Extract the (x, y) coordinate from the center of the cell holding the provided text.  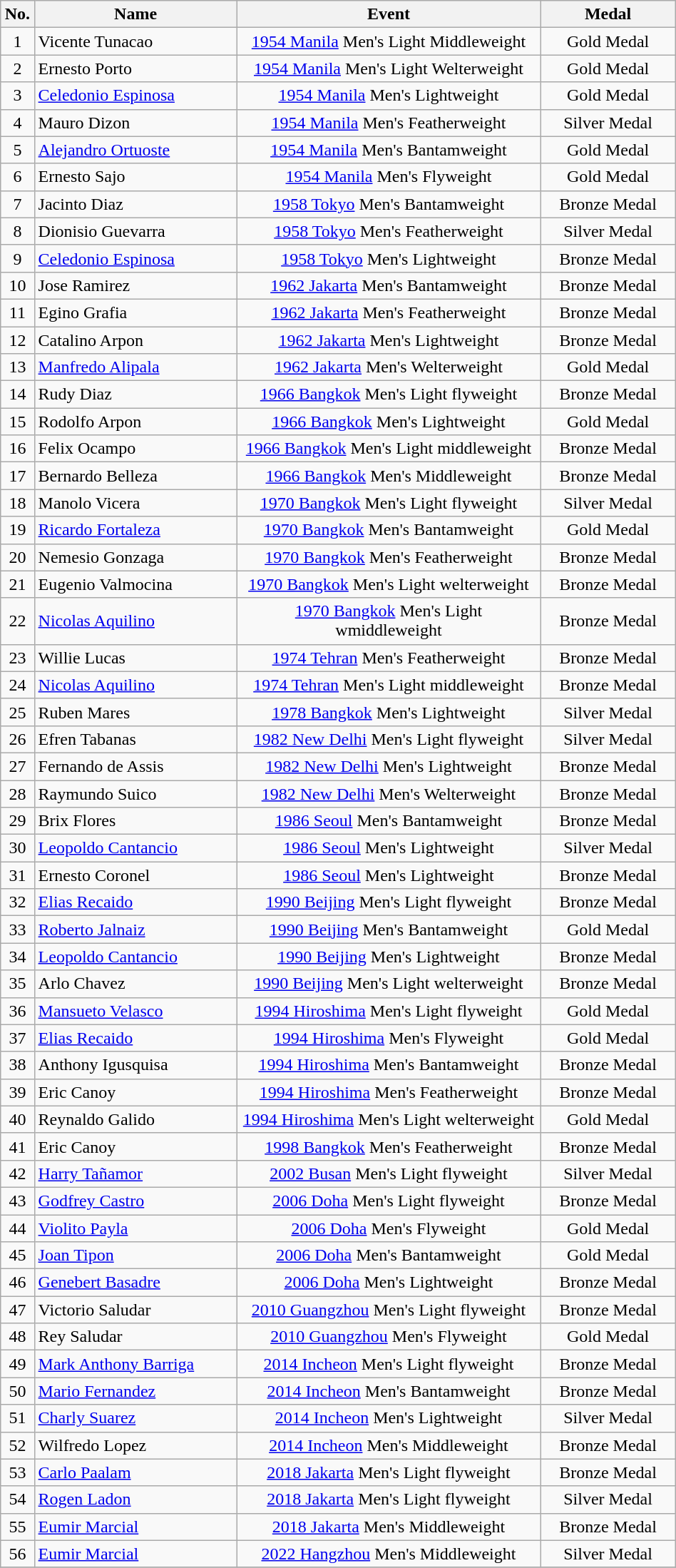
29 (17, 821)
1954 Manila Men's Lightweight (389, 96)
1998 Bangkok Men's Featherweight (389, 1146)
Rey Saludar (135, 1337)
2 (17, 68)
Violito Payla (135, 1228)
2006 Doha Men's Lightweight (389, 1283)
Rogen Ladon (135, 1500)
Ruben Mares (135, 712)
Nemesio Gonzaga (135, 557)
1970 Bangkok Men's Featherweight (389, 557)
8 (17, 231)
17 (17, 476)
1970 Bangkok Men's Bantamweight (389, 530)
1954 Manila Men's Light Middleweight (389, 41)
Ernesto Sajo (135, 177)
13 (17, 367)
Willie Lucas (135, 658)
54 (17, 1500)
2010 Guangzhou Men's Light flyweight (389, 1310)
2006 Doha Men's Light flyweight (389, 1201)
1994 Hiroshima Men's Bantamweight (389, 1065)
33 (17, 930)
Godfrey Castro (135, 1201)
Vicente Tunacao (135, 41)
38 (17, 1065)
Jose Ramirez (135, 285)
2010 Guangzhou Men's Flyweight (389, 1337)
19 (17, 530)
Victorio Saludar (135, 1310)
Brix Flores (135, 821)
25 (17, 712)
2014 Incheon Men's Light flyweight (389, 1364)
1970 Bangkok Men's Light flyweight (389, 503)
1990 Beijing Men's Light flyweight (389, 902)
24 (17, 685)
1970 Bangkok Men's Light welterweight (389, 584)
27 (17, 766)
4 (17, 123)
Event (389, 14)
Dionisio Guevarra (135, 231)
1954 Manila Men's Light Welterweight (389, 68)
Harry Tañamor (135, 1174)
56 (17, 1554)
1954 Manila Men's Bantamweight (389, 150)
Ricardo Fortaleza (135, 530)
22 (17, 621)
Mauro Dizon (135, 123)
11 (17, 312)
Ernesto Coronel (135, 875)
48 (17, 1337)
Reynaldo Galido (135, 1119)
1986 Seoul Men's Bantamweight (389, 821)
1982 New Delhi Men's Lightweight (389, 766)
6 (17, 177)
36 (17, 1011)
1990 Beijing Men's Light welterweight (389, 984)
Charly Suarez (135, 1418)
Efren Tabanas (135, 739)
35 (17, 984)
Mario Fernandez (135, 1391)
Alejandro Ortuoste (135, 150)
45 (17, 1256)
1974 Tehran Men's Light middleweight (389, 685)
Manolo Vicera (135, 503)
1962 Jakarta Men's Bantamweight (389, 285)
26 (17, 739)
No. (17, 14)
50 (17, 1391)
1962 Jakarta Men's Welterweight (389, 367)
18 (17, 503)
Mark Anthony Barriga (135, 1364)
2006 Doha Men's Flyweight (389, 1228)
1994 Hiroshima Men's Flyweight (389, 1038)
47 (17, 1310)
Fernando de Assis (135, 766)
1982 New Delhi Men's Welterweight (389, 794)
1958 Tokyo Men's Lightweight (389, 258)
Medal (608, 14)
1966 Bangkok Men's Lightweight (389, 422)
31 (17, 875)
12 (17, 340)
15 (17, 422)
2002 Busan Men's Light flyweight (389, 1174)
1966 Bangkok Men's Light middleweight (389, 449)
Eugenio Valmocina (135, 584)
30 (17, 848)
1954 Manila Men's Featherweight (389, 123)
Ernesto Porto (135, 68)
41 (17, 1146)
Raymundo Suico (135, 794)
Bernardo Belleza (135, 476)
39 (17, 1092)
42 (17, 1174)
1970 Bangkok Men's Light wmiddleweight (389, 621)
1990 Beijing Men's Bantamweight (389, 930)
7 (17, 204)
51 (17, 1418)
1966 Bangkok Men's Light flyweight (389, 394)
1990 Beijing Men's Lightweight (389, 957)
49 (17, 1364)
1 (17, 41)
Arlo Chavez (135, 984)
20 (17, 557)
52 (17, 1445)
14 (17, 394)
23 (17, 658)
1994 Hiroshima Men's Light flyweight (389, 1011)
Rodolfo Arpon (135, 422)
Felix Ocampo (135, 449)
10 (17, 285)
1958 Tokyo Men's Bantamweight (389, 204)
1958 Tokyo Men's Featherweight (389, 231)
43 (17, 1201)
1962 Jakarta Men's Featherweight (389, 312)
2022 Hangzhou Men's Middleweight (389, 1554)
2018 Jakarta Men's Middleweight (389, 1527)
2014 Incheon Men's Middleweight (389, 1445)
Rudy Diaz (135, 394)
2014 Incheon Men's Bantamweight (389, 1391)
1954 Manila Men's Flyweight (389, 177)
Mansueto Velasco (135, 1011)
1994 Hiroshima Men's Featherweight (389, 1092)
Manfredo Alipala (135, 367)
Joan Tipon (135, 1256)
21 (17, 584)
3 (17, 96)
Egino Grafia (135, 312)
1966 Bangkok Men's Middleweight (389, 476)
Anthony Igusquisa (135, 1065)
2014 Incheon Men's Lightweight (389, 1418)
40 (17, 1119)
1994 Hiroshima Men's Light welterweight (389, 1119)
44 (17, 1228)
32 (17, 902)
Carlo Paalam (135, 1472)
Name (135, 14)
34 (17, 957)
1982 New Delhi Men's Light flyweight (389, 739)
9 (17, 258)
55 (17, 1527)
5 (17, 150)
37 (17, 1038)
16 (17, 449)
Catalino Arpon (135, 340)
1974 Tehran Men's Featherweight (389, 658)
1962 Jakarta Men's Lightweight (389, 340)
Genebert Basadre (135, 1283)
28 (17, 794)
Jacinto Diaz (135, 204)
46 (17, 1283)
Roberto Jalnaiz (135, 930)
2006 Doha Men's Bantamweight (389, 1256)
Wilfredo Lopez (135, 1445)
1978 Bangkok Men's Lightweight (389, 712)
53 (17, 1472)
